Determine the (x, y) coordinate at the center of the cell enclosing the given text.  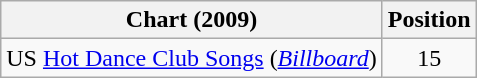
Position (429, 20)
Chart (2009) (192, 20)
15 (429, 58)
US Hot Dance Club Songs (Billboard) (192, 58)
